Find where the given text appears and provide that cell's center as [X, Y] coordinate. 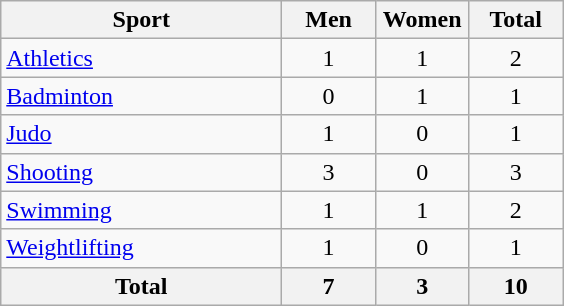
7 [329, 286]
Weightlifting [142, 248]
Athletics [142, 58]
Badminton [142, 96]
Judo [142, 134]
Swimming [142, 210]
Men [329, 20]
Shooting [142, 172]
Sport [142, 20]
10 [516, 286]
Women [422, 20]
